Determine the (X, Y) coordinate at the center of the cell enclosing the given text.  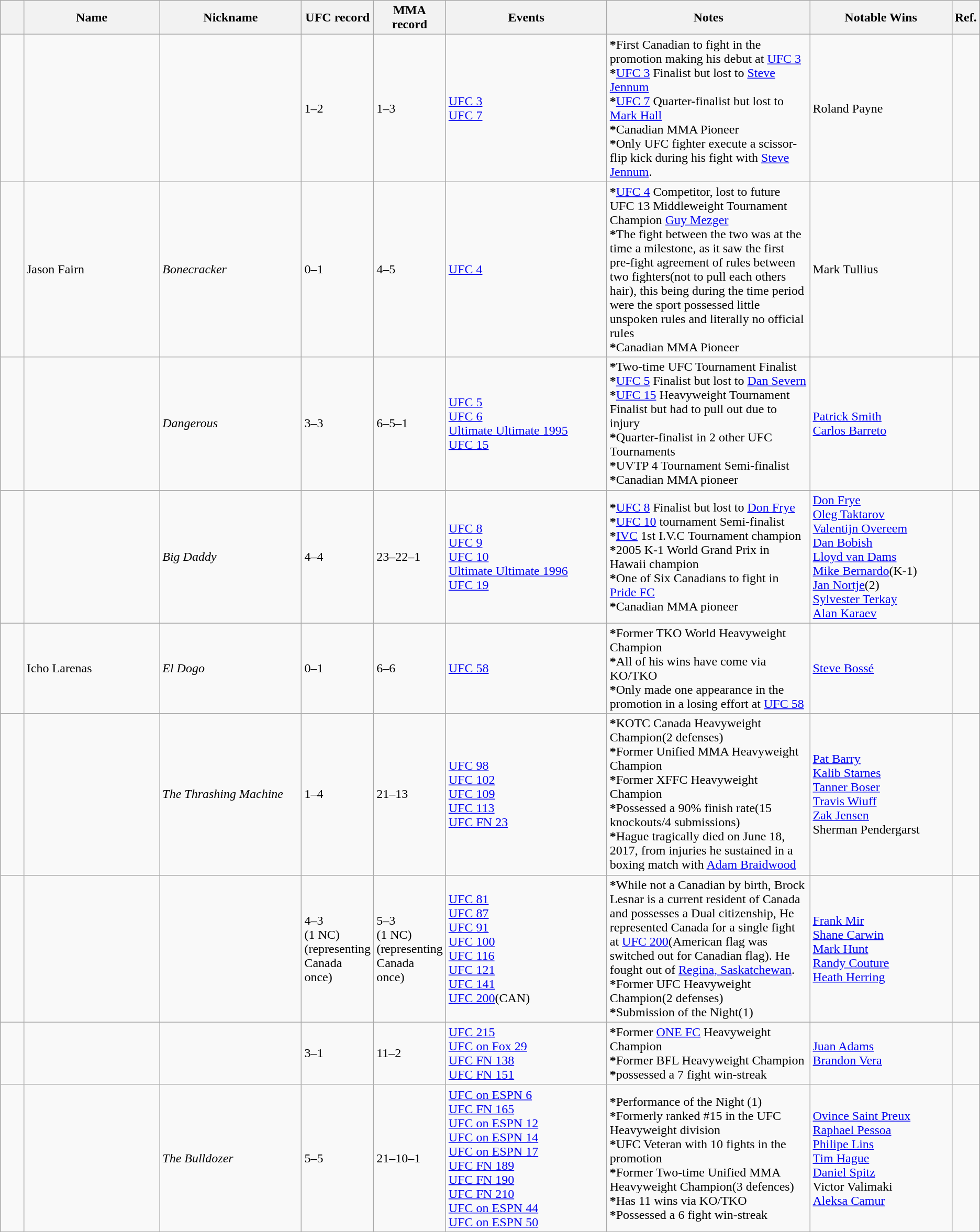
MMA record (410, 18)
5–5 (338, 1158)
UFC 4 (526, 269)
Juan Adams Brandon Vera (881, 1053)
UFC on ESPN 6 UFC FN 165 UFC on ESPN 12 UFC on ESPN 14 UFC on ESPN 17 UFC FN 189 UFC FN 190 UFC FN 210 UFC on ESPN 44 UFC on ESPN 50 (526, 1158)
Events (526, 18)
4–4 (338, 557)
Ref. (965, 18)
Frank Mir Shane Carwin Mark Hunt Randy Couture Heath Herring (881, 949)
UFC 5 UFC 6 Ultimate Ultimate 1995 UFC 15 (526, 424)
Patrick Smith Carlos Barreto (881, 424)
4–5 (410, 269)
Big Daddy (230, 557)
6–6 (410, 668)
Notable Wins (881, 18)
Icho Larenas (91, 668)
1–4 (338, 794)
Notes (708, 18)
The Bulldozer (230, 1158)
6–5–1 (410, 424)
UFC 81 UFC 87 UFC 91 UFC 100 UFC 116 UFC 121 UFC 141 UFC 200(CAN) (526, 949)
UFC 98 UFC 102 UFC 109 UFC 113 UFC FN 23 (526, 794)
*Former ONE FC Heavyweight Champion *Former BFL Heavyweight Champion *possessed a 7 fight win-streak (708, 1053)
UFC 3 UFC 7 (526, 108)
UFC 58 (526, 668)
1–3 (410, 108)
Nickname (230, 18)
Ovince Saint PreuxRaphael Pessoa Philipe LinsTim Hague Daniel Spitz Victor Valimaki Aleksa Camur (881, 1158)
Mark Tullius (881, 269)
3–1 (338, 1053)
Don Frye Oleg Taktarov Valentijn Overeem Dan Bobish Lloyd van Dams Mike Bernardo(K-1) Jan Nortje(2) Sylvester Terkay Alan Karaev (881, 557)
21–13 (410, 794)
The Thrashing Machine (230, 794)
Name (91, 18)
UFC record (338, 18)
Steve Bossé (881, 668)
1–2 (338, 108)
3–3 (338, 424)
UFC 215 UFC on Fox 29 UFC FN 138 UFC FN 151 (526, 1053)
5–3 (1 NC) (representing Canada once) (410, 949)
21–10–1 (410, 1158)
Pat Barry Kalib Starnes Tanner Boser Travis Wiuff Zak Jensen Sherman Pendergarst (881, 794)
Dangerous (230, 424)
23–22–1 (410, 557)
Bonecracker (230, 269)
El Dogo (230, 668)
Roland Payne (881, 108)
Jason Fairn (91, 269)
4–3 (1 NC) (representing Canada once) (338, 949)
11–2 (410, 1053)
*Former TKO World Heavyweight Champion *All of his wins have come via KO/TKO *Only made one appearance in the promotion in a losing effort at UFC 58 (708, 668)
UFC 8 UFC 9 UFC 10 Ultimate Ultimate 1996 UFC 19 (526, 557)
